Output the [x, y] coordinate of the center of the cell containing the given text.  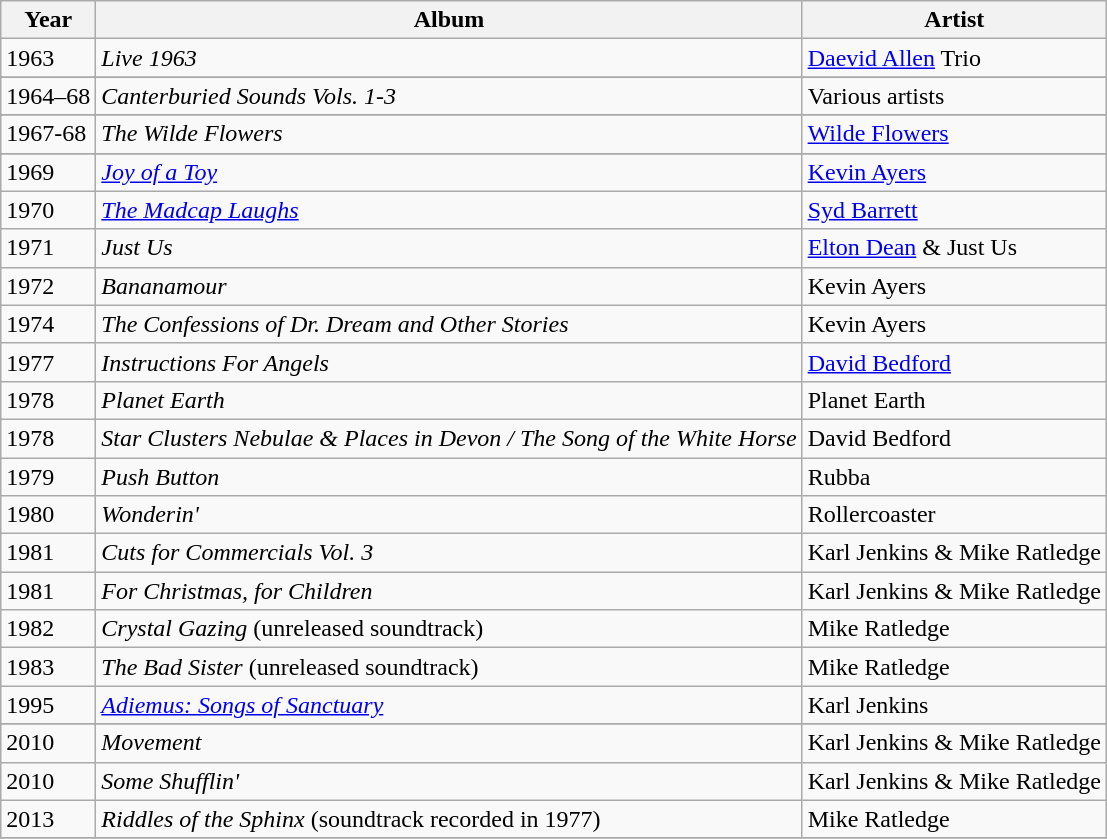
1963 [48, 58]
Riddles of the Sphinx (soundtrack recorded in 1977) [449, 819]
The Confessions of Dr. Dream and Other Stories [449, 324]
The Bad Sister (unreleased soundtrack) [449, 667]
1972 [48, 286]
Rollercoaster [954, 515]
Artist [954, 20]
1982 [48, 629]
Wilde Flowers [954, 134]
Canterburied Sounds Vols. 1-3 [449, 96]
Push Button [449, 477]
1970 [48, 210]
Live 1963 [449, 58]
Instructions For Angels [449, 362]
Just Us [449, 248]
1969 [48, 172]
Some Shufflin' [449, 781]
1964–68 [48, 96]
Album [449, 20]
Cuts for Commercials Vol. 3 [449, 553]
Daevid Allen Trio [954, 58]
Star Clusters Nebulae & Places in Devon / The Song of the White Horse [449, 438]
1974 [48, 324]
1995 [48, 705]
2013 [48, 819]
Various artists [954, 96]
The Wilde Flowers [449, 134]
1980 [48, 515]
Elton Dean & Just Us [954, 248]
Adiemus: Songs of Sanctuary [449, 705]
Crystal Gazing (unreleased soundtrack) [449, 629]
1967-68 [48, 134]
Karl Jenkins [954, 705]
The Madcap Laughs [449, 210]
Movement [449, 743]
Syd Barrett [954, 210]
For Christmas, for Children [449, 591]
Wonderin' [449, 515]
Bananamour [449, 286]
1983 [48, 667]
Rubba [954, 477]
Year [48, 20]
1971 [48, 248]
1979 [48, 477]
Joy of a Toy [449, 172]
1977 [48, 362]
